Identify which cell holds the provided text, then report its [X, Y] central coordinate. 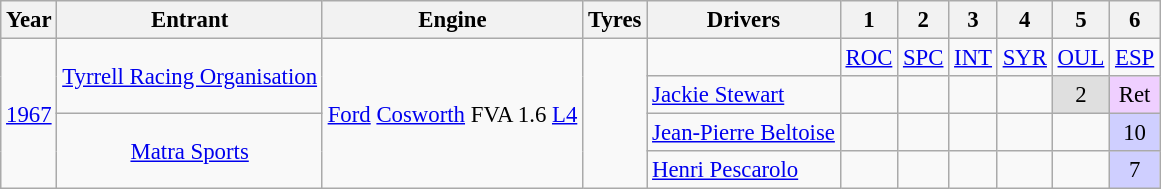
7 [1135, 170]
Entrant [190, 20]
Year [29, 20]
3 [974, 20]
Jackie Stewart [744, 95]
SYR [1024, 58]
Tyrrell Racing Organisation [190, 76]
1967 [29, 114]
SPC [924, 58]
4 [1024, 20]
Drivers [744, 20]
5 [1080, 20]
6 [1135, 20]
10 [1135, 133]
1 [868, 20]
Jean-Pierre Beltoise [744, 133]
ESP [1135, 58]
Ford Cosworth FVA 1.6 L4 [452, 114]
Tyres [615, 20]
Ret [1135, 95]
ROC [868, 58]
INT [974, 58]
Engine [452, 20]
OUL [1080, 58]
Matra Sports [190, 152]
Henri Pescarolo [744, 170]
